Capture the cell that displays the provided text and extract its (x, y) central coordinate. 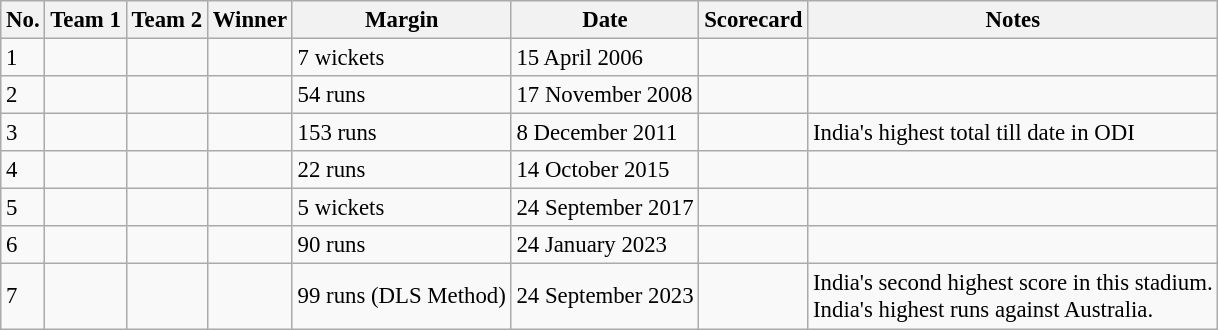
Winner (250, 20)
99 runs (DLS Method) (402, 296)
4 (23, 170)
22 runs (402, 170)
17 November 2008 (605, 95)
54 runs (402, 95)
No. (23, 20)
Scorecard (754, 20)
Margin (402, 20)
2 (23, 95)
14 October 2015 (605, 170)
15 April 2006 (605, 58)
7 wickets (402, 58)
24 September 2017 (605, 208)
3 (23, 133)
Team 2 (166, 20)
Date (605, 20)
153 runs (402, 133)
5 wickets (402, 208)
24 September 2023 (605, 296)
Team 1 (86, 20)
24 January 2023 (605, 245)
8 December 2011 (605, 133)
5 (23, 208)
7 (23, 296)
India's second highest score in this stadium.India's highest runs against Australia. (1013, 296)
6 (23, 245)
Notes (1013, 20)
India's highest total till date in ODI (1013, 133)
90 runs (402, 245)
1 (23, 58)
